Detect which cell encompasses the target text, then output its [x, y] center coordinate. 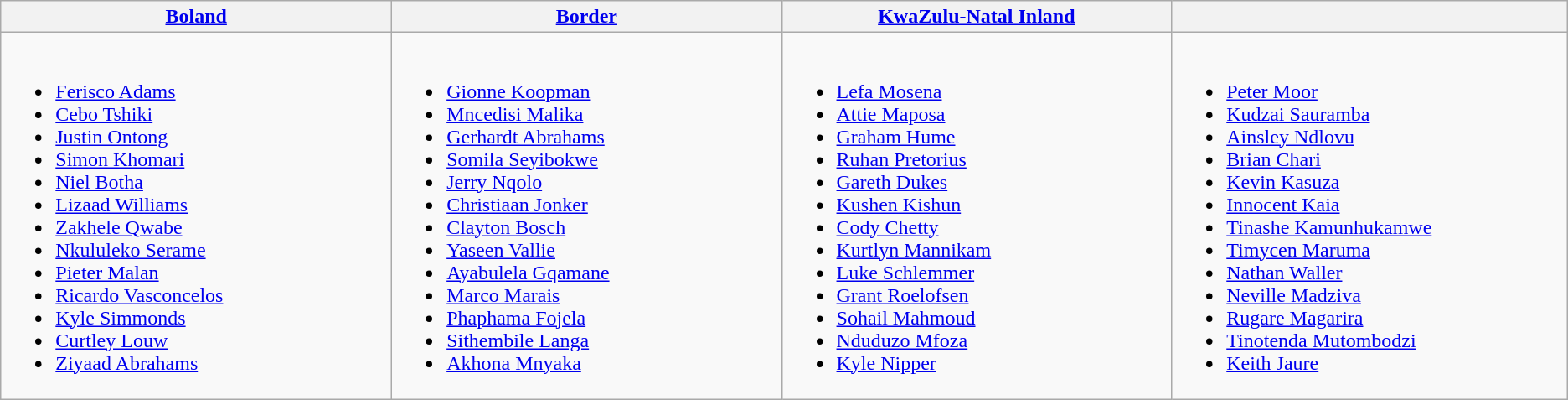
KwaZulu-Natal Inland [977, 17]
Boland [196, 17]
Border [586, 17]
